From the cell containing the given text, extract its center point as (x, y) coordinate. 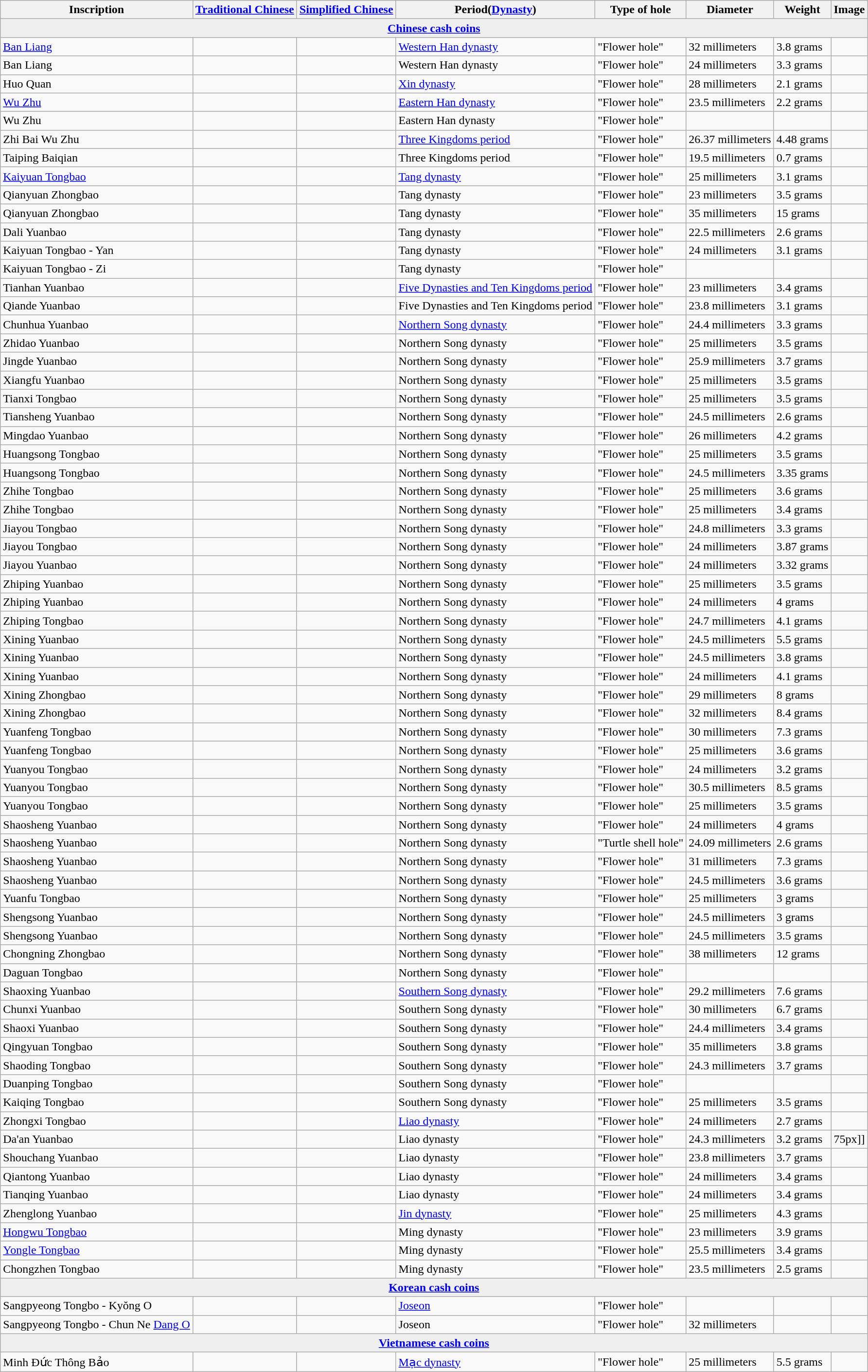
30.5 millimeters (730, 787)
Tianqing Yuanbao (97, 1195)
Yuanfu Tongbao (97, 899)
Xin dynasty (496, 84)
6.7 grams (802, 1010)
Chongning Zhongbao (97, 954)
Image (849, 10)
25.5 millimeters (730, 1250)
29 millimeters (730, 695)
Shaoxing Yuanbao (97, 991)
26.37 millimeters (730, 139)
31 millimeters (730, 862)
12 grams (802, 954)
Zhongxi Tongbao (97, 1120)
"Turtle shell hole" (641, 843)
Tianxi Tongbao (97, 398)
Korean cash coins (434, 1287)
75px]] (849, 1139)
25.9 millimeters (730, 361)
0.7 grams (802, 158)
38 millimeters (730, 954)
4.2 grams (802, 435)
Traditional Chinese (245, 10)
Jiayou Yuanbao (97, 565)
Kaiyuan Tongbao - Zi (97, 269)
Duanping Tongbao (97, 1083)
Chunhua Yuanbao (97, 325)
Xiangfu Yuanbao (97, 380)
2.2 grams (802, 102)
Chongzhen Tongbao (97, 1269)
15 grams (802, 213)
Mingdao Yuanbao (97, 435)
Sangpyeong Tongbo - Chun Ne Dang O (97, 1324)
Diameter (730, 10)
Kaiqing Tongbao (97, 1102)
3.87 grams (802, 547)
Yongle Tongbao (97, 1250)
Daguan Tongbao (97, 973)
Taiping Baiqian (97, 158)
Sangpyeong Tongbo - Kyŏng O (97, 1306)
3.32 grams (802, 565)
Period(Dynasty) (496, 10)
Tianhan Yuanbao (97, 288)
Inscription (97, 10)
Shaoxi Yuanbao (97, 1028)
2.5 grams (802, 1269)
22.5 millimeters (730, 232)
Chunxi Yuanbao (97, 1010)
24.7 millimeters (730, 621)
3.35 grams (802, 472)
8.4 grams (802, 713)
Shaoding Tongbao (97, 1065)
4.48 grams (802, 139)
Zhenglong Yuanbao (97, 1213)
24.09 millimeters (730, 843)
19.5 millimeters (730, 158)
Kaiyuan Tongbao (97, 176)
Tiansheng Yuanbao (97, 417)
Weight (802, 10)
24.8 millimeters (730, 528)
Simplified Chinese (346, 10)
29.2 millimeters (730, 991)
8.5 grams (802, 787)
Shouchang Yuanbao (97, 1158)
Zhi Bai Wu Zhu (97, 139)
Zhidao Yuanbao (97, 343)
Hongwu Tongbao (97, 1232)
4.3 grams (802, 1213)
Dali Yuanbao (97, 232)
Qingyuan Tongbao (97, 1047)
Vietnamese cash coins (434, 1343)
8 grams (802, 695)
3.9 grams (802, 1232)
Chinese cash coins (434, 28)
Huo Quan (97, 84)
2.1 grams (802, 84)
7.6 grams (802, 991)
Mạc dynasty (496, 1362)
Kaiyuan Tongbao - Yan (97, 251)
Jingde Yuanbao (97, 361)
Jin dynasty (496, 1213)
Type of hole (641, 10)
Qiande Yuanbao (97, 306)
Zhiping Tongbao (97, 621)
Da'an Yuanbao (97, 1139)
Qiantong Yuanbao (97, 1176)
26 millimeters (730, 435)
Minh Đức Thông Bảo (97, 1362)
28 millimeters (730, 84)
2.7 grams (802, 1120)
